Search for the cell housing the specified text and yield its [X, Y] center coordinate. 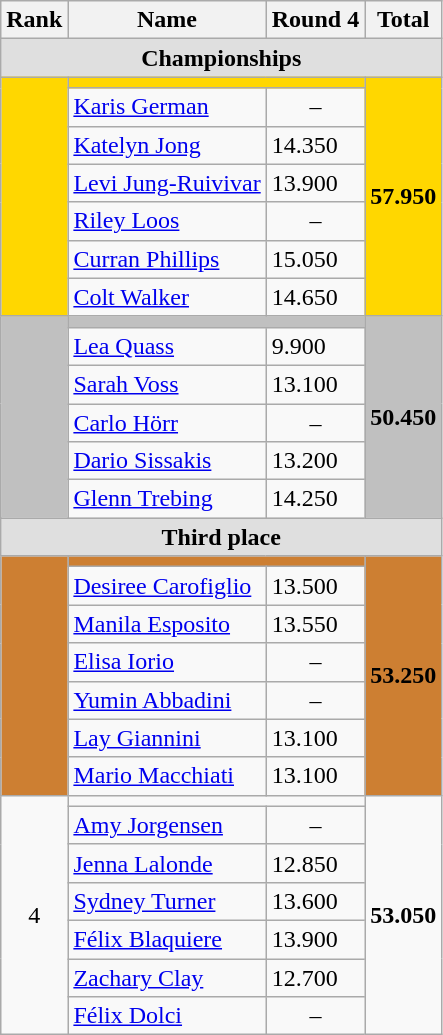
Total [404, 20]
Sydney Turner [167, 901]
Name [167, 20]
12.700 [315, 977]
14.350 [315, 145]
Riley Loos [167, 221]
Rank [34, 20]
13.500 [315, 586]
Lea Quass [167, 346]
Yumin Abbadini [167, 700]
Carlo Hörr [167, 423]
53.050 [404, 914]
Championships [222, 58]
13.550 [315, 624]
Curran Phillips [167, 259]
Manila Esposito [167, 624]
Sarah Voss [167, 384]
Félix Blaquiere [167, 939]
Lay Giannini [167, 738]
Katelyn Jong [167, 145]
13.600 [315, 901]
50.450 [404, 416]
Desiree Carofiglio [167, 586]
Third place [222, 537]
4 [34, 914]
14.250 [315, 499]
Jenna Lalonde [167, 863]
Mario Macchiati [167, 776]
Dario Sissakis [167, 461]
12.850 [315, 863]
Amy Jorgensen [167, 825]
53.250 [404, 676]
Levi Jung-Ruivivar [167, 183]
Karis German [167, 107]
13.200 [315, 461]
14.650 [315, 297]
Félix Dolci [167, 1016]
Colt Walker [167, 297]
Zachary Clay [167, 977]
9.900 [315, 346]
Round 4 [315, 20]
Elisa Iorio [167, 662]
57.950 [404, 196]
15.050 [315, 259]
Glenn Trebing [167, 499]
